Output the [X, Y] coordinate of the center of the cell containing the given text.  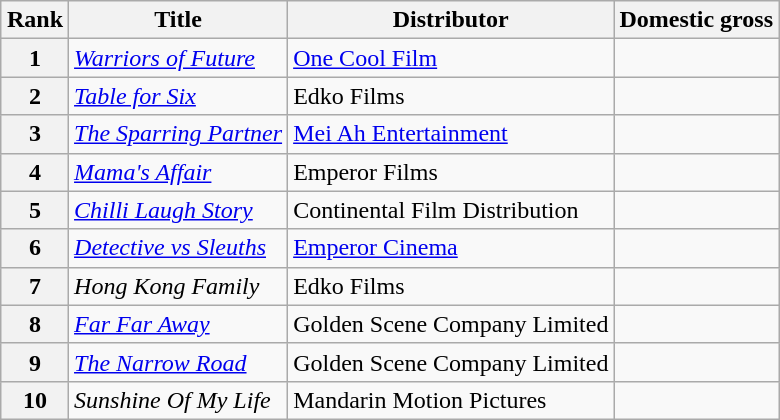
Distributor [451, 20]
Mama's Affair [178, 172]
Table for Six [178, 96]
1 [34, 58]
6 [34, 248]
Far Far Away [178, 324]
One Cool Film [451, 58]
The Sparring Partner [178, 134]
10 [34, 400]
9 [34, 362]
Continental Film Distribution [451, 210]
Hong Kong Family [178, 286]
Domestic gross [696, 20]
4 [34, 172]
Sunshine Of My Life [178, 400]
Mei Ah Entertainment [451, 134]
Title [178, 20]
Emperor Cinema [451, 248]
3 [34, 134]
2 [34, 96]
Warriors of Future [178, 58]
7 [34, 286]
Mandarin Motion Pictures [451, 400]
The Narrow Road [178, 362]
Rank [34, 20]
8 [34, 324]
5 [34, 210]
Chilli Laugh Story [178, 210]
Emperor Films [451, 172]
Detective vs Sleuths [178, 248]
